Determine the [X, Y] coordinate at the center of the cell enclosing the given text.  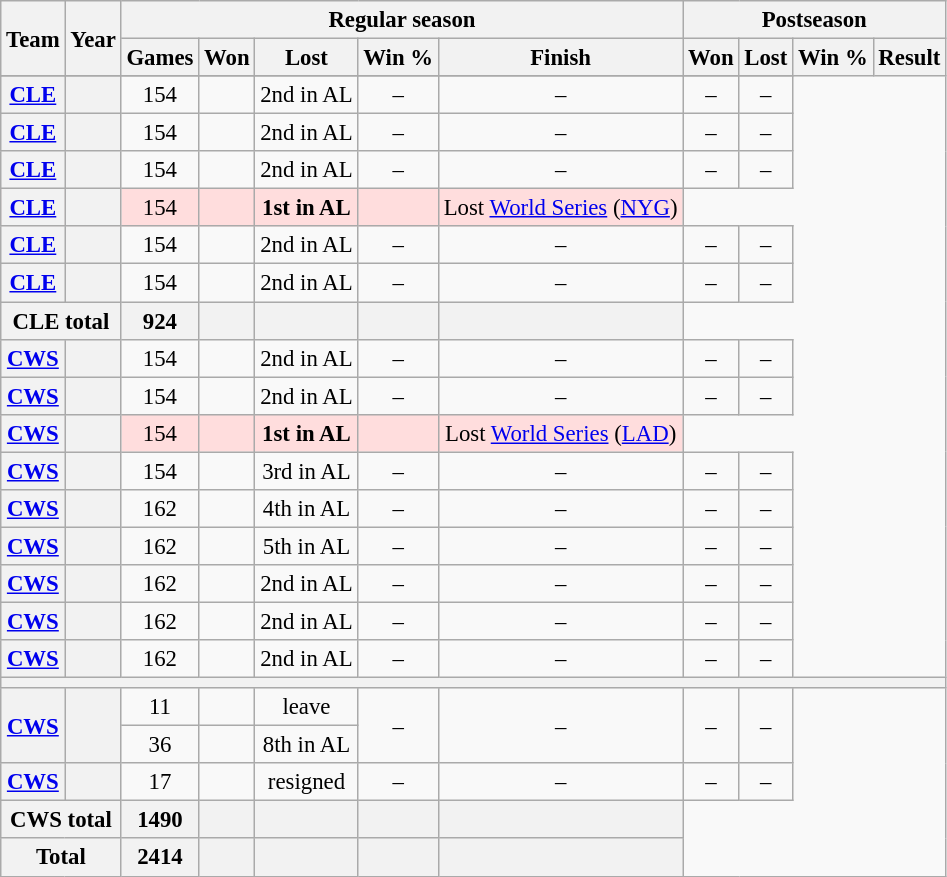
Lost World Series (NYG) [560, 208]
8th in AL [306, 745]
Games [160, 58]
Regular season [402, 20]
Year [93, 38]
4th in AL [306, 509]
CWS total [61, 820]
Team [33, 38]
36 [160, 745]
11 [160, 707]
resigned [306, 782]
Total [61, 858]
924 [160, 321]
leave [306, 707]
Lost World Series (LAD) [560, 433]
Finish [560, 58]
Result [910, 58]
3rd in AL [306, 471]
5th in AL [306, 546]
17 [160, 782]
1490 [160, 820]
CLE total [61, 321]
Postseason [814, 20]
2414 [160, 858]
